Return the [x, y] coordinate for the center point of the cell that contains the specified text.  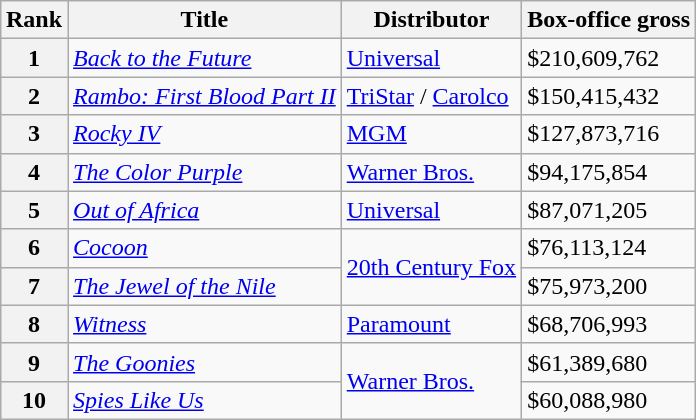
Back to the Future [205, 58]
Rambo: First Blood Part II [205, 96]
TriStar / Carolco [431, 96]
Rocky IV [205, 134]
The Color Purple [205, 172]
Title [205, 20]
$127,873,716 [609, 134]
Distributor [431, 20]
Cocoon [205, 248]
6 [34, 248]
3 [34, 134]
Out of Africa [205, 210]
10 [34, 400]
Box-office gross [609, 20]
Witness [205, 324]
7 [34, 286]
$76,113,124 [609, 248]
8 [34, 324]
Rank [34, 20]
9 [34, 362]
$75,973,200 [609, 286]
4 [34, 172]
Paramount [431, 324]
$60,088,980 [609, 400]
20th Century Fox [431, 267]
$68,706,993 [609, 324]
$87,071,205 [609, 210]
1 [34, 58]
Spies Like Us [205, 400]
$61,389,680 [609, 362]
MGM [431, 134]
$150,415,432 [609, 96]
The Jewel of the Nile [205, 286]
The Goonies [205, 362]
$210,609,762 [609, 58]
2 [34, 96]
5 [34, 210]
$94,175,854 [609, 172]
